Return the [X, Y] coordinate for the center point of the cell that contains the specified text.  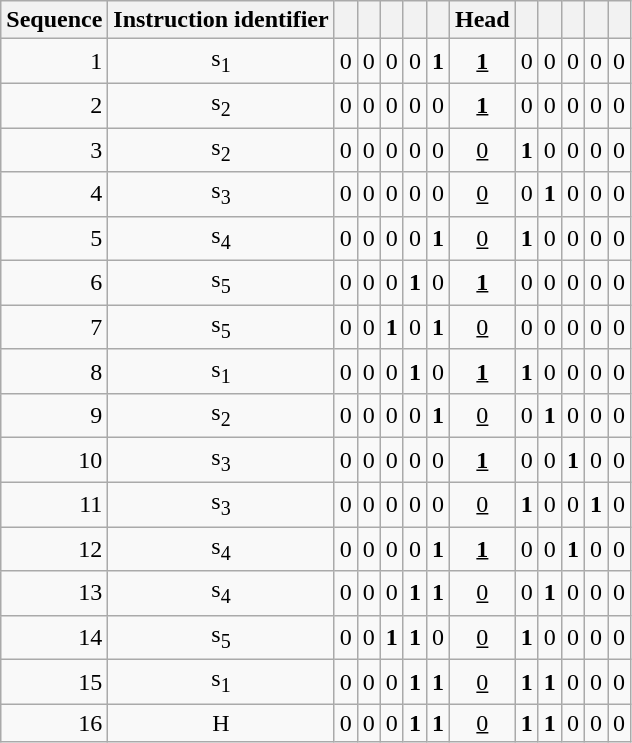
5 [54, 238]
H [221, 723]
12 [54, 549]
7 [54, 327]
3 [54, 150]
11 [54, 504]
Sequence [54, 20]
2 [54, 105]
4 [54, 194]
10 [54, 460]
14 [54, 637]
9 [54, 416]
Head [483, 20]
15 [54, 682]
Instruction identifier [221, 20]
6 [54, 283]
16 [54, 723]
13 [54, 593]
8 [54, 371]
